Pinpoint the cell where the given text exists, returning its (X, Y) midpoint coordinate. 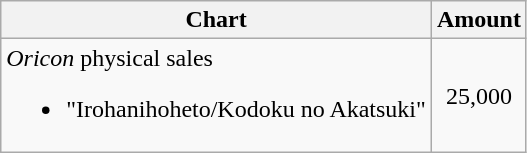
25,000 (478, 96)
Amount (478, 20)
Oricon physical sales"Irohanihoheto/Kodoku no Akatsuki" (216, 96)
Chart (216, 20)
